Return the (X, Y) coordinate for the center point of the cell that contains the specified text.  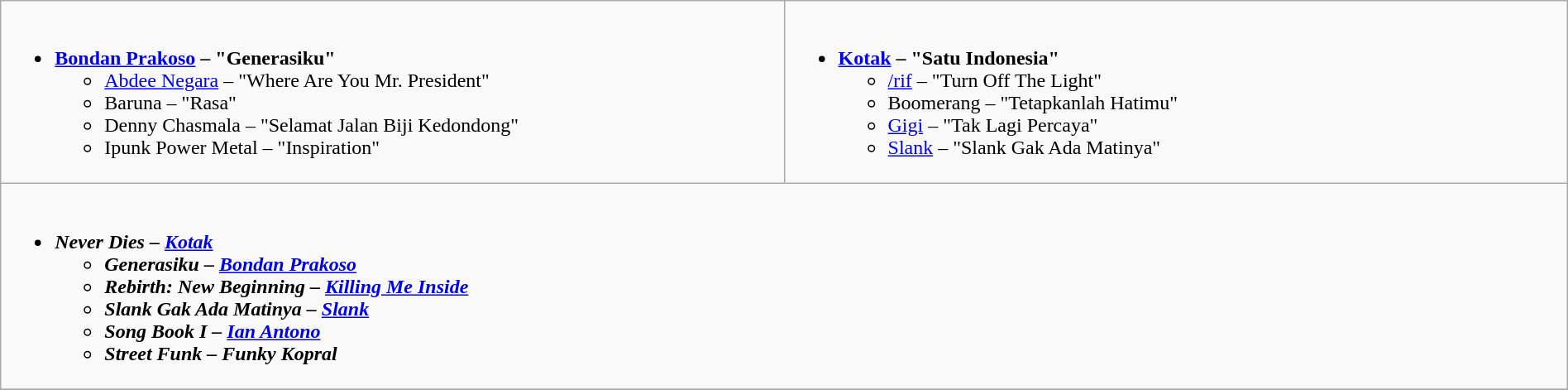
Kotak – "Satu Indonesia"/rif – "Turn Off The Light"Boomerang – "Tetapkanlah Hatimu"Gigi – "Tak Lagi Percaya"Slank – "Slank Gak Ada Matinya" (1176, 93)
